Output the (X, Y) coordinate of the center of the cell containing the given text.  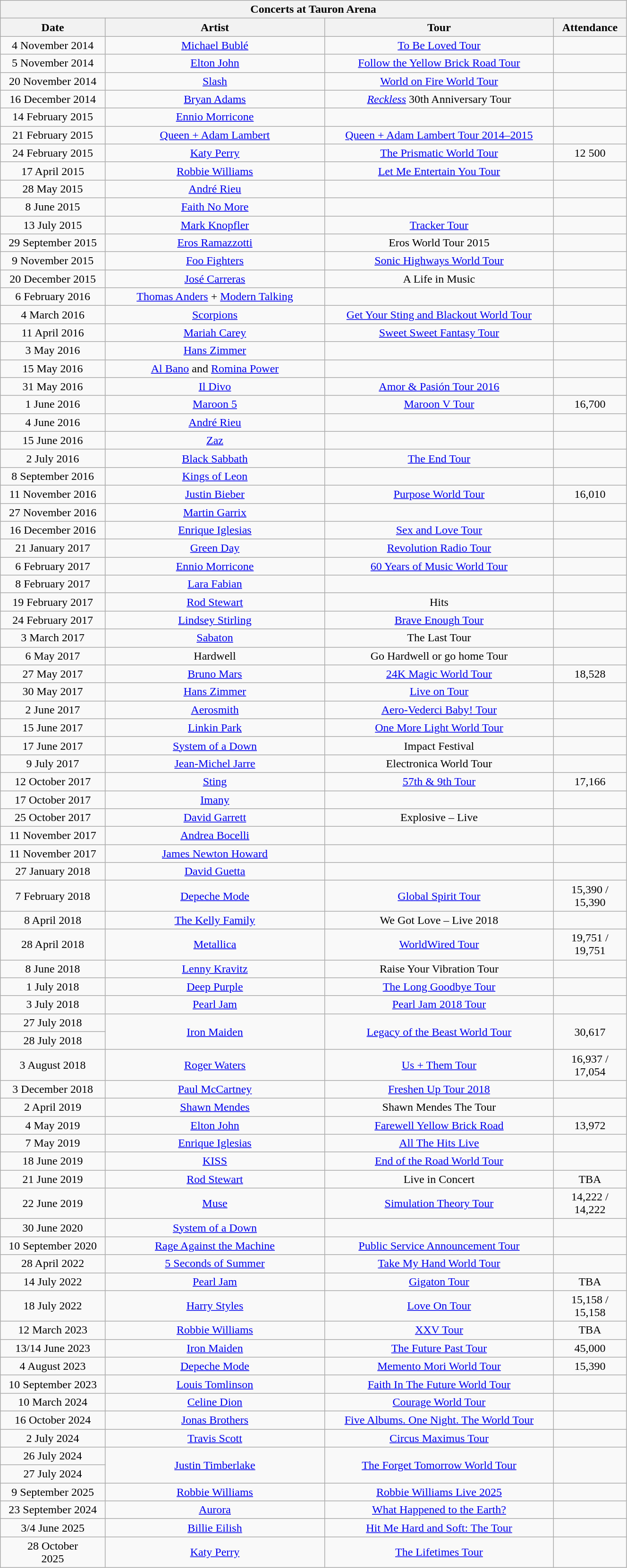
Aero-Vederci Baby! Tour (439, 710)
13,972 (590, 1125)
Paul McCartney (214, 1089)
6 February 2017 (53, 566)
17 October 2017 (53, 800)
9 July 2017 (53, 763)
Scorpions (214, 315)
Maroon 5 (214, 404)
60 Years of Music World Tour (439, 566)
24 February 2017 (53, 620)
Al Bano and Romina Power (214, 369)
Louis Tomlinson (214, 1384)
We Got Love – Live 2018 (439, 920)
Public Service Announcement Tour (439, 1246)
Hardwell (214, 656)
16 December 2014 (53, 99)
Aerosmith (214, 710)
4 March 2016 (53, 315)
22 June 2019 (53, 1203)
30,617 (590, 1031)
13/14 June 2023 (53, 1348)
Imany (214, 800)
Thomas Anders + Modern Talking (214, 297)
Billie Eilish (214, 1528)
14 February 2015 (53, 117)
Hit Me Hard and Soft: The Tour (439, 1528)
15 May 2016 (53, 369)
6 February 2016 (53, 297)
What Happened to the Earth? (439, 1510)
All The Hits Live (439, 1143)
2 July 2024 (53, 1438)
Justin Timberlake (214, 1465)
The Forget Tomorrow World Tour (439, 1465)
Martin Garrix (214, 512)
Global Spirit Tour (439, 896)
5 November 2014 (53, 63)
27 January 2018 (53, 872)
17,166 (590, 781)
Love On Tour (439, 1306)
Sabaton (214, 638)
Raise Your Vibration Tour (439, 969)
29 September 2015 (53, 243)
Get Your Sting and Blackout World Tour (439, 315)
5 Seconds of Summer (214, 1264)
15,158 / 15,158 (590, 1306)
23 September 2024 (53, 1510)
16 December 2016 (53, 530)
17 April 2015 (53, 171)
Lara Fabian (214, 584)
Zaz (214, 440)
To Be Loved Tour (439, 45)
Lindsey Stirling (214, 620)
The Prismatic World Tour (439, 153)
Celine Dion (214, 1402)
José Carreras (214, 279)
21 February 2015 (53, 135)
Hits (439, 602)
2 April 2019 (53, 1107)
Tour (439, 27)
Live in Concert (439, 1179)
Freshen Up Tour 2018 (439, 1089)
3 May 2016 (53, 351)
14,222 / 14,222 (590, 1203)
Sting (214, 781)
24 February 2015 (53, 153)
15,390 / 15,390 (590, 896)
Deep Purple (214, 987)
Eros Ramazzotti (214, 243)
Kings of Leon (214, 476)
16 October 2024 (53, 1420)
Mariah Carey (214, 333)
12 March 2023 (53, 1330)
Gigaton Tour (439, 1282)
Impact Festival (439, 746)
15 June 2016 (53, 440)
10 March 2024 (53, 1402)
Eros World Tour 2015 (439, 243)
8 June 2018 (53, 969)
KISS (214, 1161)
Electronica World Tour (439, 763)
Jonas Brothers (214, 1420)
Live on Tour (439, 692)
28 July 2018 (53, 1040)
Go Hardwell or go home Tour (439, 656)
Artist (214, 27)
16,937 / 17,054 (590, 1065)
27 July 2018 (53, 1023)
21 June 2019 (53, 1179)
Faith No More (214, 207)
David Garrett (214, 818)
4 May 2019 (53, 1125)
6 May 2017 (53, 656)
Date (53, 27)
Concerts at Tauron Arena (313, 9)
3 July 2018 (53, 1005)
Bryan Adams (214, 99)
Michael Bublé (214, 45)
Metallica (214, 945)
Five Albums. One Night. The World Tour (439, 1420)
Aurora (214, 1510)
4 June 2016 (53, 422)
Explosive – Live (439, 818)
7 February 2018 (53, 896)
Brave Enough Tour (439, 620)
13 July 2015 (53, 225)
Let Me Entertain You Tour (439, 171)
Foo Fighters (214, 261)
Tracker Tour (439, 225)
16,010 (590, 494)
Amor & Pasión Tour 2016 (439, 386)
27 May 2017 (53, 674)
The Future Past Tour (439, 1348)
30 June 2020 (53, 1228)
James Newton Howard (214, 854)
8 September 2016 (53, 476)
Muse (214, 1203)
12 October 2017 (53, 781)
One More Light World Tour (439, 728)
31 May 2016 (53, 386)
21 January 2017 (53, 548)
3 December 2018 (53, 1089)
Shawn Mendes The Tour (439, 1107)
3 March 2017 (53, 638)
Pearl Jam 2018 Tour (439, 1005)
Farewell Yellow Brick Road (439, 1125)
Reckless 30th Anniversary Tour (439, 99)
20 December 2015 (53, 279)
19,751 / 19,751 (590, 945)
1 June 2016 (53, 404)
Roger Waters (214, 1065)
57th & 9th Tour (439, 781)
26 July 2024 (53, 1456)
9 November 2015 (53, 261)
25 October 2017 (53, 818)
Linkin Park (214, 728)
The Last Tour (439, 638)
4 August 2023 (53, 1366)
Travis Scott (214, 1438)
Mark Knopfler (214, 225)
Maroon V Tour (439, 404)
15,390 (590, 1366)
14 July 2022 (53, 1282)
Faith In The Future World Tour (439, 1384)
18 June 2019 (53, 1161)
3 August 2018 (53, 1065)
Robbie Williams Live 2025 (439, 1492)
Il Divo (214, 386)
18,528 (590, 674)
3/4 June 2025 (53, 1528)
10 September 2020 (53, 1246)
Slash (214, 81)
Queen + Adam Lambert (214, 135)
Circus Maximus Tour (439, 1438)
27 November 2016 (53, 512)
Sweet Sweet Fantasy Tour (439, 333)
4 November 2014 (53, 45)
12 500 (590, 153)
Purpose World Tour (439, 494)
28 April 2018 (53, 945)
8 June 2015 (53, 207)
XXV Tour (439, 1330)
Sonic Highways World Tour (439, 261)
10 September 2023 (53, 1384)
WorldWired Tour (439, 945)
7 May 2019 (53, 1143)
Simulation Theory Tour (439, 1203)
Rage Against the Machine (214, 1246)
Sex and Love Tour (439, 530)
Revolution Radio Tour (439, 548)
Memento Mori World Tour (439, 1366)
World on Fire World Tour (439, 81)
11 November 2016 (53, 494)
30 May 2017 (53, 692)
The Long Goodbye Tour (439, 987)
28 May 2015 (53, 189)
The End Tour (439, 458)
Take My Hand World Tour (439, 1264)
16,700 (590, 404)
Shawn Mendes (214, 1107)
19 February 2017 (53, 602)
Green Day (214, 548)
Andrea Bocelli (214, 836)
Follow the Yellow Brick Road Tour (439, 63)
15 June 2017 (53, 728)
28 April 2022 (53, 1264)
Justin Bieber (214, 494)
End of the Road World Tour (439, 1161)
Harry Styles (214, 1306)
A Life in Music (439, 279)
David Guetta (214, 872)
Us + Them Tour (439, 1065)
Attendance (590, 27)
45,000 (590, 1348)
The Lifetimes Tour (439, 1552)
Legacy of the Beast World Tour (439, 1031)
Bruno Mars (214, 674)
11 April 2016 (53, 333)
Black Sabbath (214, 458)
28 October2025 (53, 1552)
Queen + Adam Lambert Tour 2014–2015 (439, 135)
Lenny Kravitz (214, 969)
8 February 2017 (53, 584)
18 July 2022 (53, 1306)
17 June 2017 (53, 746)
20 November 2014 (53, 81)
1 July 2018 (53, 987)
24K Magic World Tour (439, 674)
9 September 2025 (53, 1492)
Courage World Tour (439, 1402)
8 April 2018 (53, 920)
The Kelly Family (214, 920)
Jean-Michel Jarre (214, 763)
27 July 2024 (53, 1474)
2 July 2016 (53, 458)
2 June 2017 (53, 710)
